Return the [X, Y] coordinate for the center point of the cell that contains the specified text.  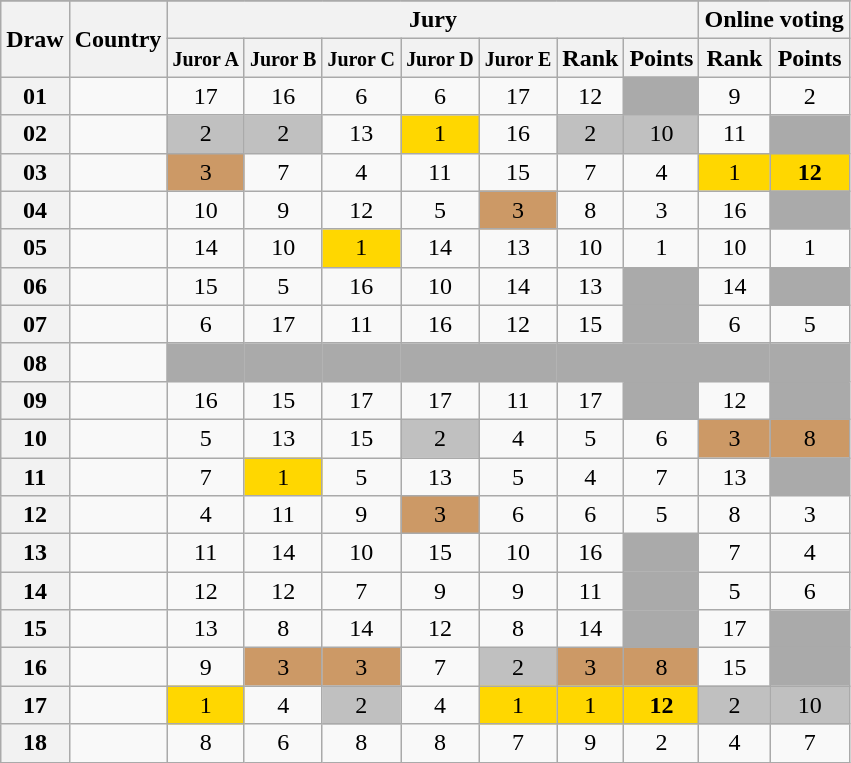
09 [35, 400]
03 [35, 172]
Juror A [206, 58]
Juror D [440, 58]
Online voting [774, 20]
Juror C [362, 58]
Juror B [283, 58]
Draw [35, 39]
04 [35, 210]
08 [35, 362]
Country [118, 39]
06 [35, 286]
01 [35, 96]
18 [35, 743]
Jury [433, 20]
05 [35, 248]
Juror E [518, 58]
07 [35, 324]
02 [35, 134]
